Identify which cell holds the provided text, then report its [x, y] central coordinate. 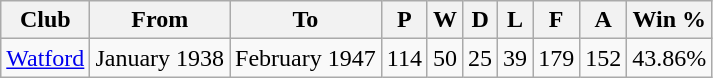
From [160, 20]
152 [604, 58]
39 [516, 58]
D [480, 20]
P [404, 20]
January 1938 [160, 58]
Watford [46, 58]
25 [480, 58]
Win % [670, 20]
February 1947 [306, 58]
A [604, 20]
To [306, 20]
179 [556, 58]
W [444, 20]
114 [404, 58]
L [516, 20]
Club [46, 20]
43.86% [670, 58]
F [556, 20]
50 [444, 58]
